Scan for the cell matching the given text and deliver its (X, Y) coordinate at center. 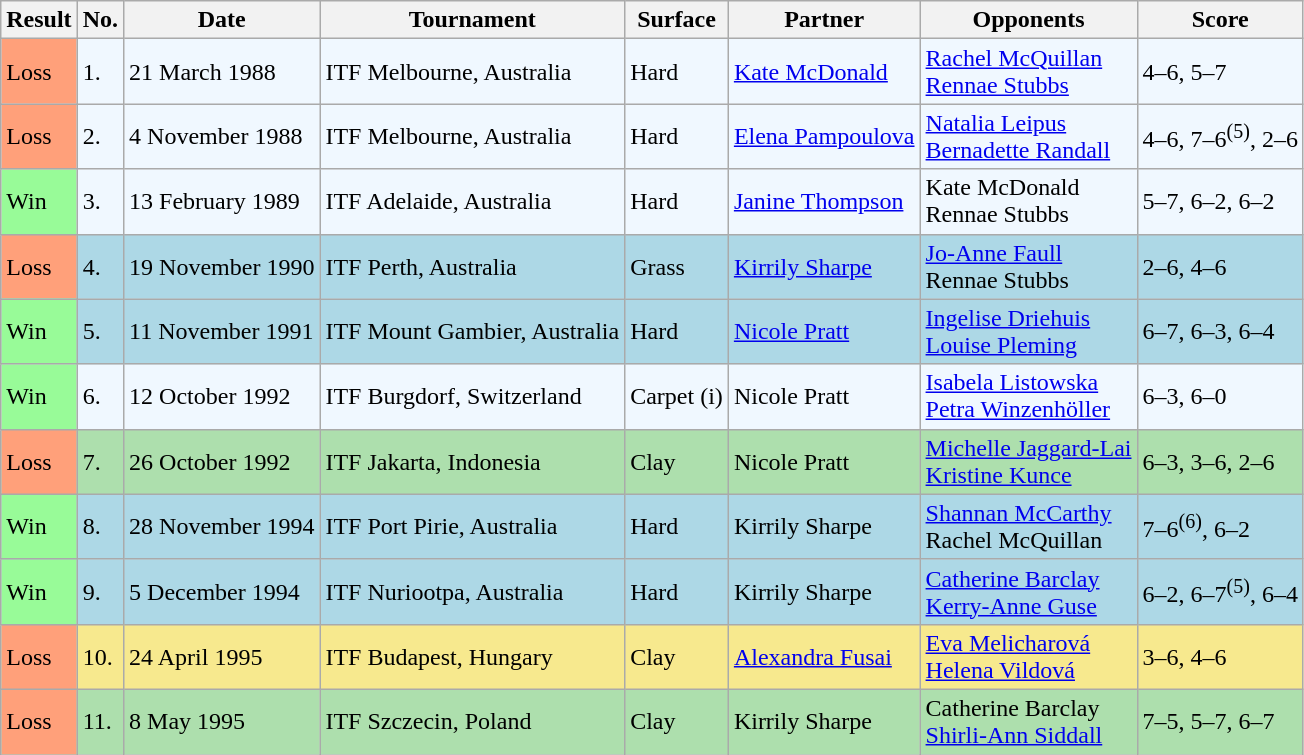
19 November 1990 (222, 266)
ITF Adelaide, Australia (472, 202)
11. (100, 722)
Score (1220, 20)
Rachel McQuillan Rennae Stubbs (1028, 72)
ITF Nuriootpa, Australia (472, 592)
8. (100, 526)
ITF Perth, Australia (472, 266)
3. (100, 202)
ITF Port Pirie, Australia (472, 526)
7–5, 5–7, 6–7 (1220, 722)
5–7, 6–2, 6–2 (1220, 202)
5 December 1994 (222, 592)
9. (100, 592)
2–6, 4–6 (1220, 266)
Alexandra Fusai (824, 656)
4. (100, 266)
4–6, 5–7 (1220, 72)
7–6(6), 6–2 (1220, 526)
10. (100, 656)
26 October 1992 (222, 462)
No. (100, 20)
Isabela Listowska Petra Winzenhöller (1028, 396)
6–3, 6–0 (1220, 396)
Result (39, 20)
Jo-Anne Faull Rennae Stubbs (1028, 266)
Tournament (472, 20)
12 October 1992 (222, 396)
ITF Burgdorf, Switzerland (472, 396)
7. (100, 462)
Partner (824, 20)
Natalia Leipus Bernadette Randall (1028, 136)
24 April 1995 (222, 656)
Kate McDonald Rennae Stubbs (1028, 202)
4–6, 7–6(5), 2–6 (1220, 136)
21 March 1988 (222, 72)
6–2, 6–7(5), 6–4 (1220, 592)
11 November 1991 (222, 332)
6–3, 3–6, 2–6 (1220, 462)
Michelle Jaggard-Lai Kristine Kunce (1028, 462)
8 May 1995 (222, 722)
13 February 1989 (222, 202)
Eva Melicharová Helena Vildová (1028, 656)
Date (222, 20)
Janine Thompson (824, 202)
ITF Jakarta, Indonesia (472, 462)
ITF Szczecin, Poland (472, 722)
Grass (677, 266)
5. (100, 332)
Surface (677, 20)
ITF Mount Gambier, Australia (472, 332)
2. (100, 136)
Opponents (1028, 20)
6. (100, 396)
Catherine Barclay Kerry-Anne Guse (1028, 592)
Catherine Barclay Shirli-Ann Siddall (1028, 722)
3–6, 4–6 (1220, 656)
1. (100, 72)
4 November 1988 (222, 136)
Kate McDonald (824, 72)
28 November 1994 (222, 526)
Ingelise Driehuis Louise Pleming (1028, 332)
6–7, 6–3, 6–4 (1220, 332)
Shannan McCarthy Rachel McQuillan (1028, 526)
Elena Pampoulova (824, 136)
Carpet (i) (677, 396)
ITF Budapest, Hungary (472, 656)
